Determine the [X, Y] coordinate at the center of the cell enclosing the given text.  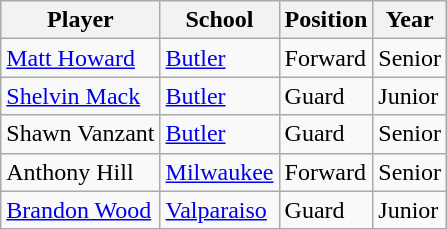
Brandon Wood [80, 210]
Valparaiso [220, 210]
School [220, 20]
Shawn Vanzant [80, 134]
Matt Howard [80, 58]
Anthony Hill [80, 172]
Year [410, 20]
Player [80, 20]
Position [326, 20]
Shelvin Mack [80, 96]
Milwaukee [220, 172]
